Identify which cell holds the provided text, then report its [x, y] central coordinate. 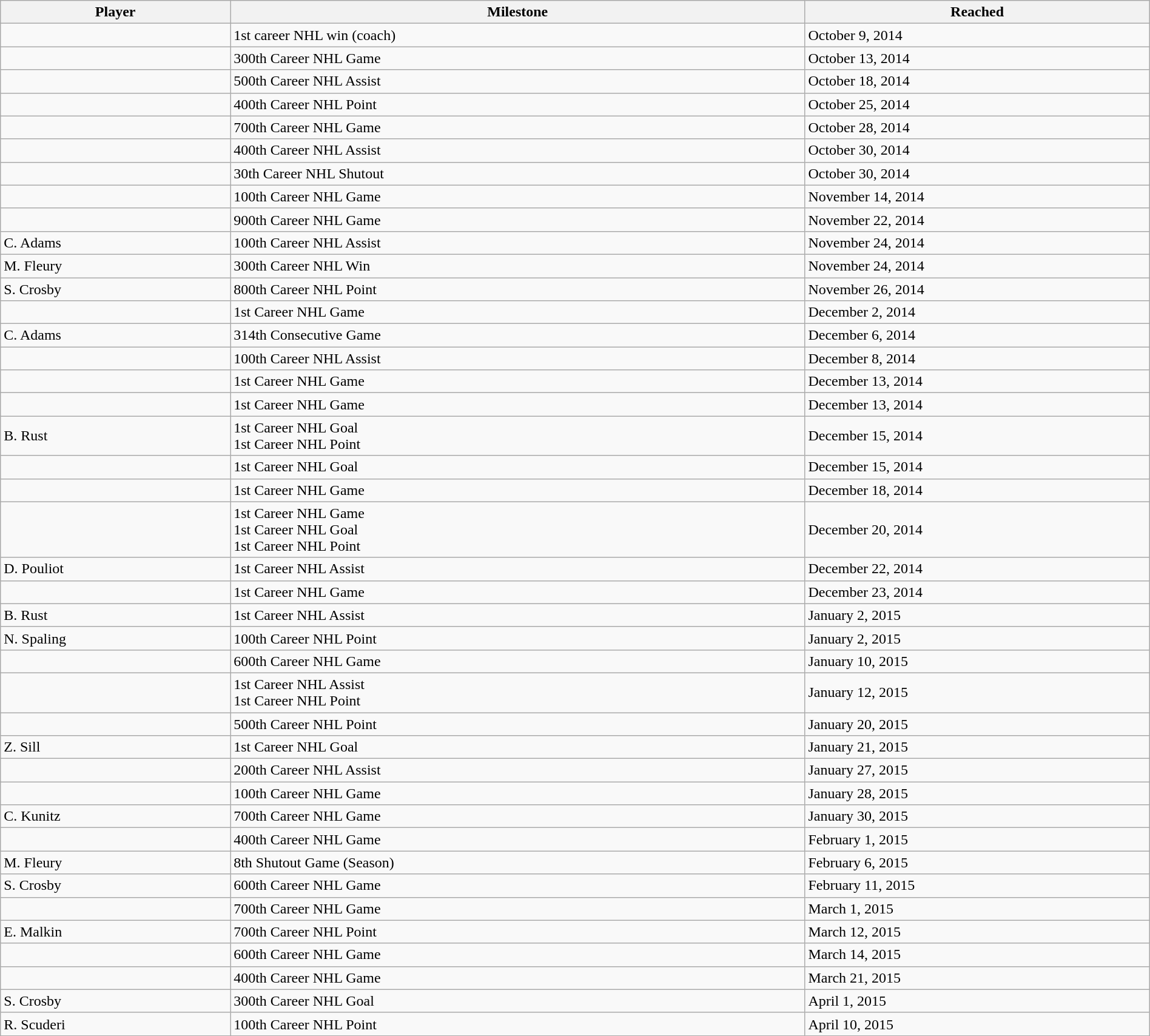
December 2, 2014 [977, 312]
D. Pouliot [115, 569]
300th Career NHL Game [518, 58]
February 11, 2015 [977, 886]
500th Career NHL Point [518, 724]
500th Career NHL Assist [518, 81]
400th Career NHL Point [518, 104]
February 1, 2015 [977, 839]
April 10, 2015 [977, 1024]
October 25, 2014 [977, 104]
October 18, 2014 [977, 81]
1st Career NHL Assist1st Career NHL Point [518, 693]
1st Career NHL Game1st Career NHL Goal1st Career NHL Point [518, 530]
January 30, 2015 [977, 816]
December 18, 2014 [977, 490]
314th Consecutive Game [518, 335]
Milestone [518, 12]
200th Career NHL Assist [518, 770]
1st Career NHL Goal1st Career NHL Point [518, 436]
February 6, 2015 [977, 863]
700th Career NHL Point [518, 932]
December 22, 2014 [977, 569]
October 9, 2014 [977, 35]
December 20, 2014 [977, 530]
March 12, 2015 [977, 932]
October 28, 2014 [977, 127]
R. Scuderi [115, 1024]
April 1, 2015 [977, 1001]
800th Career NHL Point [518, 289]
8th Shutout Game (Season) [518, 863]
1st career NHL win (coach) [518, 35]
November 14, 2014 [977, 197]
December 23, 2014 [977, 592]
January 12, 2015 [977, 693]
November 26, 2014 [977, 289]
300th Career NHL Win [518, 266]
January 21, 2015 [977, 747]
E. Malkin [115, 932]
January 20, 2015 [977, 724]
30th Career NHL Shutout [518, 173]
300th Career NHL Goal [518, 1001]
900th Career NHL Game [518, 220]
January 10, 2015 [977, 661]
October 13, 2014 [977, 58]
C. Kunitz [115, 816]
November 22, 2014 [977, 220]
March 21, 2015 [977, 978]
December 6, 2014 [977, 335]
N. Spaling [115, 638]
March 1, 2015 [977, 909]
Z. Sill [115, 747]
December 8, 2014 [977, 358]
Player [115, 12]
Reached [977, 12]
January 28, 2015 [977, 793]
January 27, 2015 [977, 770]
March 14, 2015 [977, 955]
400th Career NHL Assist [518, 150]
